Pinpoint the cell where the given text exists, returning its [X, Y] midpoint coordinate. 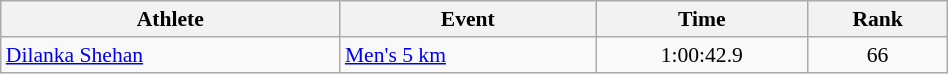
Athlete [170, 19]
Dilanka Shehan [170, 55]
1:00:42.9 [702, 55]
Men's 5 km [468, 55]
Time [702, 19]
66 [878, 55]
Rank [878, 19]
Event [468, 19]
